Identify which cell holds the provided text, then report its (x, y) central coordinate. 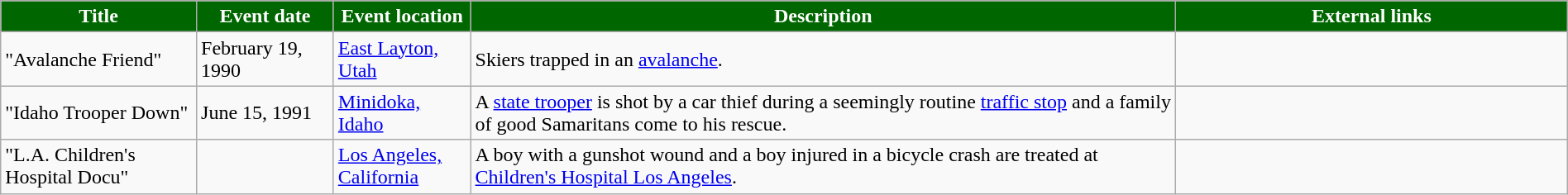
Title (99, 17)
Event location (402, 17)
Los Angeles, California (402, 167)
A state trooper is shot by a car thief during a seemingly routine traffic stop and a family of good Samaritans come to his rescue. (824, 112)
June 15, 1991 (265, 112)
Description (824, 17)
Minidoka, Idaho (402, 112)
A boy with a gunshot wound and a boy injured in a bicycle crash are treated at Children's Hospital Los Angeles. (824, 167)
"L.A. Children's Hospital Docu" (99, 167)
February 19, 1990 (265, 59)
Event date (265, 17)
"Avalanche Friend" (99, 59)
Skiers trapped in an avalanche. (824, 59)
"Idaho Trooper Down" (99, 112)
East Layton, Utah (402, 59)
External links (1372, 17)
